Find where the given text appears and provide that cell's center as [x, y] coordinate. 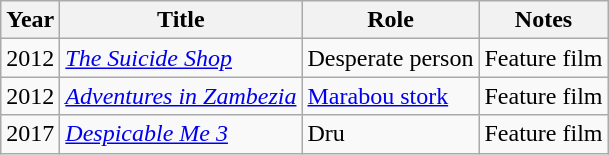
Year [30, 20]
Notes [544, 20]
Desperate person [390, 58]
2017 [30, 134]
Title [181, 20]
Role [390, 20]
Despicable Me 3 [181, 134]
Dru [390, 134]
The Suicide Shop [181, 58]
Marabou stork [390, 96]
Adventures in Zambezia [181, 96]
